For the text-containing cell, return its midpoint in (X, Y) coordinate format. 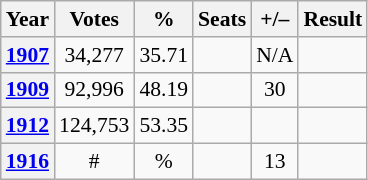
35.71 (164, 55)
124,753 (94, 126)
92,996 (94, 90)
1912 (28, 126)
# (94, 162)
1909 (28, 90)
48.19 (164, 90)
Votes (94, 19)
Year (28, 19)
34,277 (94, 55)
13 (274, 162)
1907 (28, 55)
N/A (274, 55)
53.35 (164, 126)
Seats (222, 19)
1916 (28, 162)
30 (274, 90)
+/– (274, 19)
Result (332, 19)
